Find where the given text appears and provide that cell's center as (X, Y) coordinate. 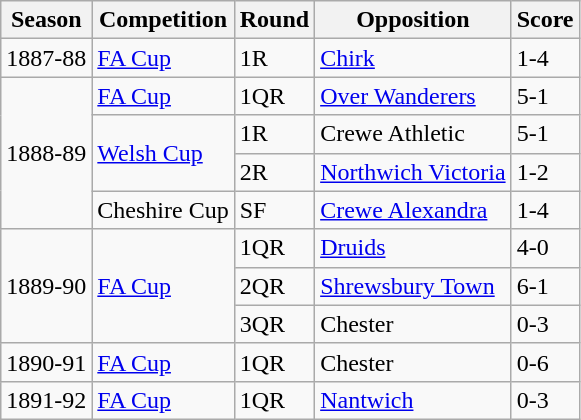
Chirk (413, 58)
Competition (163, 20)
Crewe Alexandra (413, 210)
1-2 (545, 172)
2R (274, 172)
Nantwich (413, 400)
1888-89 (46, 153)
0-6 (545, 362)
4-0 (545, 248)
1889-90 (46, 286)
1891-92 (46, 400)
Round (274, 20)
1890-91 (46, 362)
Shrewsbury Town (413, 286)
6-1 (545, 286)
Northwich Victoria (413, 172)
2QR (274, 286)
3QR (274, 324)
Opposition (413, 20)
Over Wanderers (413, 96)
1887-88 (46, 58)
Druids (413, 248)
Season (46, 20)
Crewe Athletic (413, 134)
Welsh Cup (163, 153)
Score (545, 20)
SF (274, 210)
Cheshire Cup (163, 210)
